Locate the cell with the specified text and output its [x, y] center coordinate. 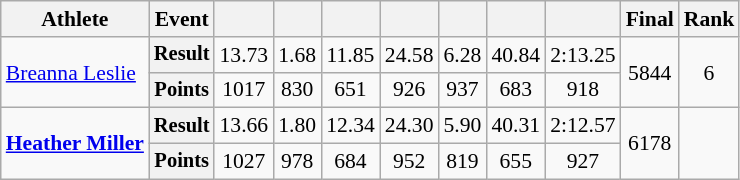
12.34 [350, 126]
Event [182, 19]
684 [350, 162]
926 [410, 90]
6178 [650, 144]
6.28 [463, 55]
40.84 [516, 55]
13.66 [244, 126]
6 [710, 72]
1.68 [297, 55]
927 [582, 162]
2:13.25 [582, 55]
978 [297, 162]
937 [463, 90]
13.73 [244, 55]
Final [650, 19]
40.31 [516, 126]
5.90 [463, 126]
683 [516, 90]
1.80 [297, 126]
1017 [244, 90]
651 [350, 90]
24.30 [410, 126]
Athlete [75, 19]
Rank [710, 19]
2:12.57 [582, 126]
24.58 [410, 55]
Breanna Leslie [75, 72]
819 [463, 162]
Heather Miller [75, 144]
655 [516, 162]
5844 [650, 72]
830 [297, 90]
952 [410, 162]
11.85 [350, 55]
1027 [244, 162]
918 [582, 90]
